Locate the cell with the specified text and output its (x, y) center coordinate. 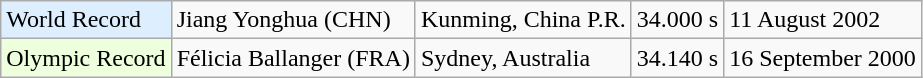
Sydney, Australia (523, 58)
World Record (86, 20)
34.000 s (677, 20)
16 September 2000 (823, 58)
Olympic Record (86, 58)
34.140 s (677, 58)
11 August 2002 (823, 20)
Félicia Ballanger (FRA) (293, 58)
Jiang Yonghua (CHN) (293, 20)
Kunming, China P.R. (523, 20)
